Detect which cell encompasses the target text, then output its [X, Y] center coordinate. 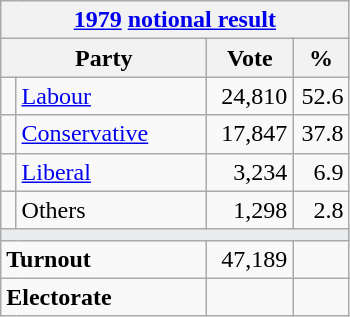
Party [104, 58]
Labour [112, 96]
Vote [250, 58]
37.8 [321, 134]
Conservative [112, 134]
17,847 [250, 134]
Others [112, 210]
2.8 [321, 210]
% [321, 58]
3,234 [250, 172]
Electorate [104, 297]
Liberal [112, 172]
6.9 [321, 172]
52.6 [321, 96]
47,189 [250, 259]
Turnout [104, 259]
24,810 [250, 96]
1,298 [250, 210]
1979 notional result [175, 20]
